Return (x, y) of the center of cell containing provided text 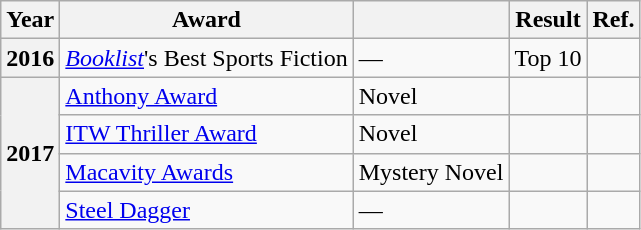
Year (30, 20)
Result (548, 20)
Steel Dagger (206, 210)
Macavity Awards (206, 172)
Booklist's Best Sports Fiction (206, 58)
2016 (30, 58)
Ref. (614, 20)
2017 (30, 153)
ITW Thriller Award (206, 134)
Top 10 (548, 58)
Anthony Award (206, 96)
Award (206, 20)
Mystery Novel (431, 172)
